Search for the cell housing the specified text and yield its [x, y] center coordinate. 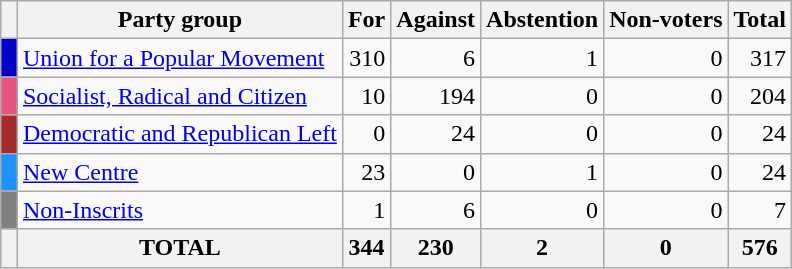
230 [436, 248]
Socialist, Radical and Citizen [180, 96]
2 [542, 248]
344 [366, 248]
576 [760, 248]
Total [760, 20]
Non-Inscrits [180, 210]
7 [760, 210]
Union for a Popular Movement [180, 58]
310 [366, 58]
Abstention [542, 20]
Party group [180, 20]
Democratic and Republican Left [180, 134]
10 [366, 96]
23 [366, 172]
New Centre [180, 172]
TOTAL [180, 248]
194 [436, 96]
317 [760, 58]
Against [436, 20]
Non-voters [666, 20]
For [366, 20]
204 [760, 96]
